Extract the (X, Y) coordinate from the center of the cell holding the provided text.  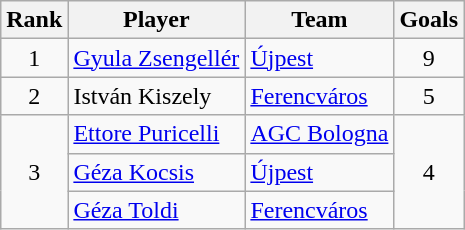
Gyula Zsengellér (156, 58)
Goals (429, 20)
1 (34, 58)
Player (156, 20)
2 (34, 96)
Géza Toldi (156, 210)
3 (34, 172)
9 (429, 58)
Team (320, 20)
Ettore Puricelli (156, 134)
4 (429, 172)
István Kiszely (156, 96)
AGC Bologna (320, 134)
Rank (34, 20)
Géza Kocsis (156, 172)
5 (429, 96)
